Scan for the cell matching the given text and deliver its [x, y] coordinate at center. 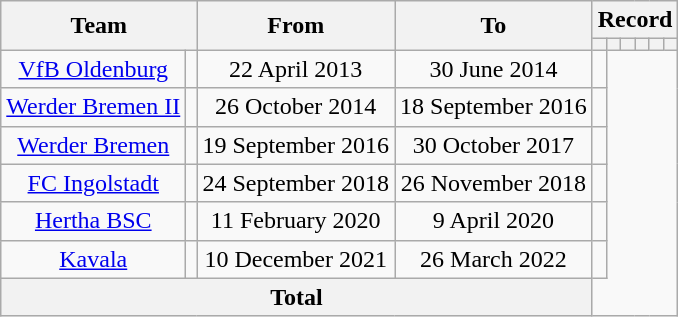
11 February 2020 [296, 221]
Kavala [94, 259]
Record [635, 20]
30 October 2017 [494, 145]
Hertha BSC [94, 221]
Team [99, 26]
FC Ingolstadt [94, 183]
18 September 2016 [494, 107]
Total [296, 297]
24 September 2018 [296, 183]
9 April 2020 [494, 221]
VfB Oldenburg [94, 69]
10 December 2021 [296, 259]
26 October 2014 [296, 107]
26 November 2018 [494, 183]
Werder Bremen II [94, 107]
26 March 2022 [494, 259]
To [494, 26]
22 April 2013 [296, 69]
Werder Bremen [94, 145]
From [296, 26]
30 June 2014 [494, 69]
19 September 2016 [296, 145]
